Detect which cell encompasses the target text, then output its [X, Y] center coordinate. 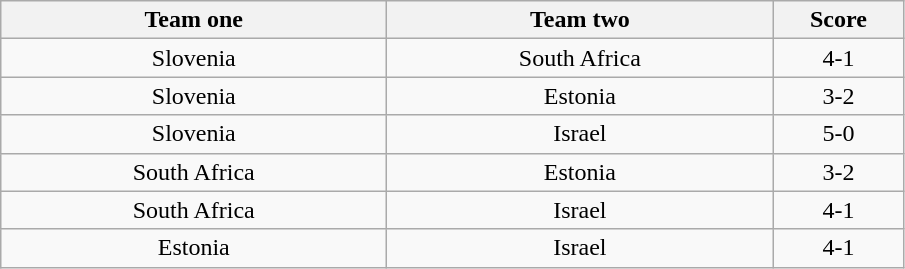
Team two [580, 20]
Team one [194, 20]
5-0 [838, 134]
Score [838, 20]
